Return (X, Y) of the center of cell containing provided text 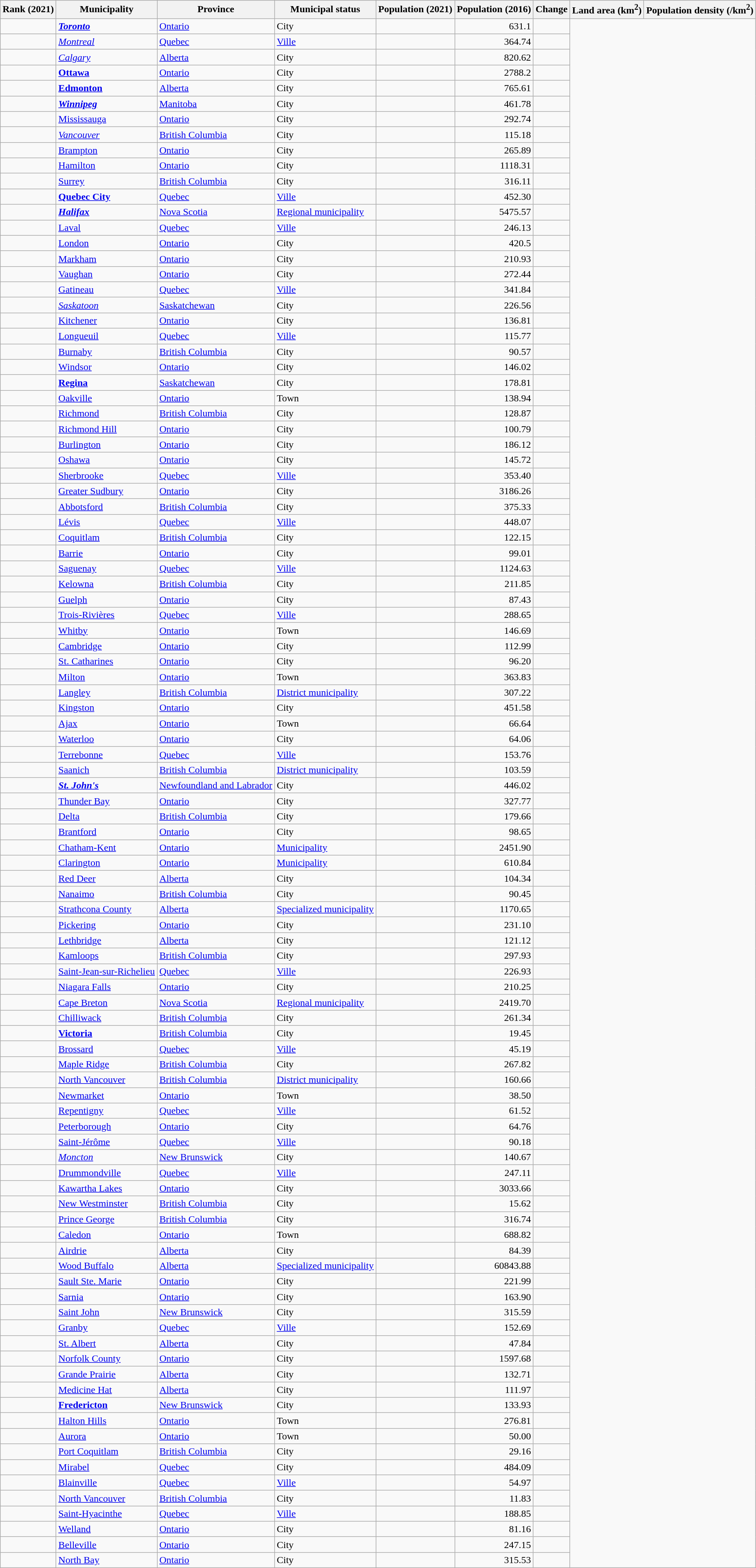
353.40 (494, 475)
610.84 (494, 863)
103.59 (494, 770)
Population (2016) (494, 10)
Change (552, 10)
Milton (107, 677)
3033.66 (494, 1188)
New Westminster (107, 1204)
87.43 (494, 600)
452.30 (494, 197)
Kamloops (107, 956)
265.89 (494, 150)
Terrebonne (107, 754)
246.13 (494, 228)
327.77 (494, 801)
50.00 (494, 1436)
153.76 (494, 754)
247.11 (494, 1173)
Longueuil (107, 336)
136.81 (494, 320)
115.77 (494, 336)
Quebec City (107, 197)
Cambridge (107, 646)
Welland (107, 1529)
Fredericton (107, 1405)
Ottawa (107, 72)
138.94 (494, 398)
267.82 (494, 1064)
315.59 (494, 1312)
211.85 (494, 584)
Sault Ste. Marie (107, 1281)
1124.63 (494, 568)
Drummondville (107, 1173)
140.67 (494, 1157)
188.85 (494, 1513)
Regina (107, 383)
Saguenay (107, 568)
Saint John (107, 1312)
Granby (107, 1328)
11.83 (494, 1498)
484.09 (494, 1467)
688.82 (494, 1235)
Port Coquitlam (107, 1452)
765.61 (494, 88)
210.25 (494, 987)
Brampton (107, 150)
1170.65 (494, 909)
Municipal status (325, 10)
Trois-Rivières (107, 615)
Prince George (107, 1219)
Barrie (107, 553)
Pickering (107, 925)
Population (2021) (415, 10)
Victoria (107, 1033)
Winnipeg (107, 104)
2451.90 (494, 848)
Norfolk County (107, 1359)
146.02 (494, 367)
Population density (/km2) (700, 10)
60843.88 (494, 1266)
272.44 (494, 274)
Windsor (107, 367)
Gatineau (107, 289)
66.64 (494, 723)
1118.31 (494, 166)
160.66 (494, 1080)
Vaughan (107, 274)
19.45 (494, 1033)
Newfoundland and Labrador (216, 785)
231.10 (494, 925)
315.53 (494, 1560)
100.79 (494, 429)
Mirabel (107, 1467)
Richmond (107, 414)
64.06 (494, 739)
Halifax (107, 212)
Medicine Hat (107, 1390)
Abbotsford (107, 506)
Greater Sudbury (107, 491)
Guelph (107, 600)
61.52 (494, 1111)
Kitchener (107, 320)
Repentigny (107, 1111)
Oakville (107, 398)
99.01 (494, 553)
2419.70 (494, 1002)
Kingston (107, 708)
Peterborough (107, 1126)
Markham (107, 258)
Surrey (107, 181)
288.65 (494, 615)
Burnaby (107, 352)
121.12 (494, 940)
210.93 (494, 258)
Richmond Hill (107, 429)
Calgary (107, 57)
247.15 (494, 1544)
186.12 (494, 445)
3186.26 (494, 491)
448.07 (494, 522)
Newmarket (107, 1095)
Ajax (107, 723)
122.15 (494, 537)
363.83 (494, 677)
Delta (107, 816)
292.74 (494, 119)
Cape Breton (107, 1002)
132.71 (494, 1374)
152.69 (494, 1328)
98.65 (494, 832)
104.34 (494, 878)
London (107, 243)
420.5 (494, 243)
Saint-Jérôme (107, 1142)
115.18 (494, 135)
Brantford (107, 832)
Oshawa (107, 460)
Aurora (107, 1436)
221.99 (494, 1281)
163.90 (494, 1296)
Lethbridge (107, 940)
Waterloo (107, 739)
Saskatoon (107, 305)
Land area (km2) (607, 10)
Grande Prairie (107, 1374)
38.50 (494, 1095)
1597.68 (494, 1359)
Mississauga (107, 119)
133.93 (494, 1405)
820.62 (494, 57)
Toronto (107, 26)
Coquitlam (107, 537)
364.74 (494, 42)
451.58 (494, 708)
226.93 (494, 971)
54.97 (494, 1483)
Hamilton (107, 166)
111.97 (494, 1390)
Halton Hills (107, 1421)
Burlington (107, 445)
Saanich (107, 770)
Province (216, 10)
84.39 (494, 1250)
Red Deer (107, 878)
Kawartha Lakes (107, 1188)
Rank (2021) (29, 10)
Laval (107, 228)
178.81 (494, 383)
Brossard (107, 1049)
2788.2 (494, 72)
St. Albert (107, 1343)
Sarnia (107, 1296)
297.93 (494, 956)
Montreal (107, 42)
North Bay (107, 1560)
Nanaimo (107, 894)
Manitoba (216, 104)
316.74 (494, 1219)
Wood Buffalo (107, 1266)
461.78 (494, 104)
Chatham-Kent (107, 848)
Thunder Bay (107, 801)
145.72 (494, 460)
29.16 (494, 1452)
90.45 (494, 894)
112.99 (494, 646)
90.57 (494, 352)
Kelowna (107, 584)
179.66 (494, 816)
64.76 (494, 1126)
Sherbrooke (107, 475)
5475.57 (494, 212)
96.20 (494, 661)
Caledon (107, 1235)
Vancouver (107, 135)
Airdrie (107, 1250)
Edmonton (107, 88)
Maple Ridge (107, 1064)
Clarington (107, 863)
Lévis (107, 522)
146.69 (494, 631)
261.34 (494, 1018)
Langley (107, 692)
316.11 (494, 181)
375.33 (494, 506)
Niagara Falls (107, 987)
47.84 (494, 1343)
128.87 (494, 414)
446.02 (494, 785)
Saint-Hyacinthe (107, 1513)
276.81 (494, 1421)
Chilliwack (107, 1018)
Moncton (107, 1157)
Whitby (107, 631)
81.16 (494, 1529)
Blainville (107, 1483)
307.22 (494, 692)
631.1 (494, 26)
341.84 (494, 289)
90.18 (494, 1142)
45.19 (494, 1049)
St. John's (107, 785)
Saint-Jean-sur-Richelieu (107, 971)
St. Catharines (107, 661)
Belleville (107, 1544)
Strathcona County (107, 909)
226.56 (494, 305)
15.62 (494, 1204)
